Capture the cell that displays the provided text and extract its (X, Y) central coordinate. 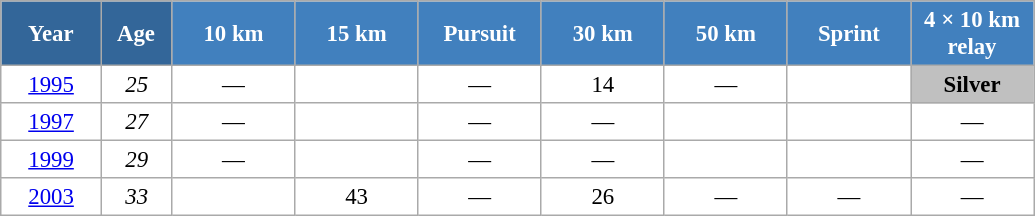
50 km (726, 34)
15 km (356, 34)
29 (136, 160)
14 (602, 85)
2003 (52, 197)
26 (602, 197)
1999 (52, 160)
43 (356, 197)
Pursuit (480, 34)
1997 (52, 122)
Sprint (848, 34)
30 km (602, 34)
27 (136, 122)
25 (136, 85)
Silver (972, 85)
4 × 10 km relay (972, 34)
Age (136, 34)
33 (136, 197)
Year (52, 34)
10 km (234, 34)
1995 (52, 85)
